Scan for the cell matching the given text and deliver its (X, Y) coordinate at center. 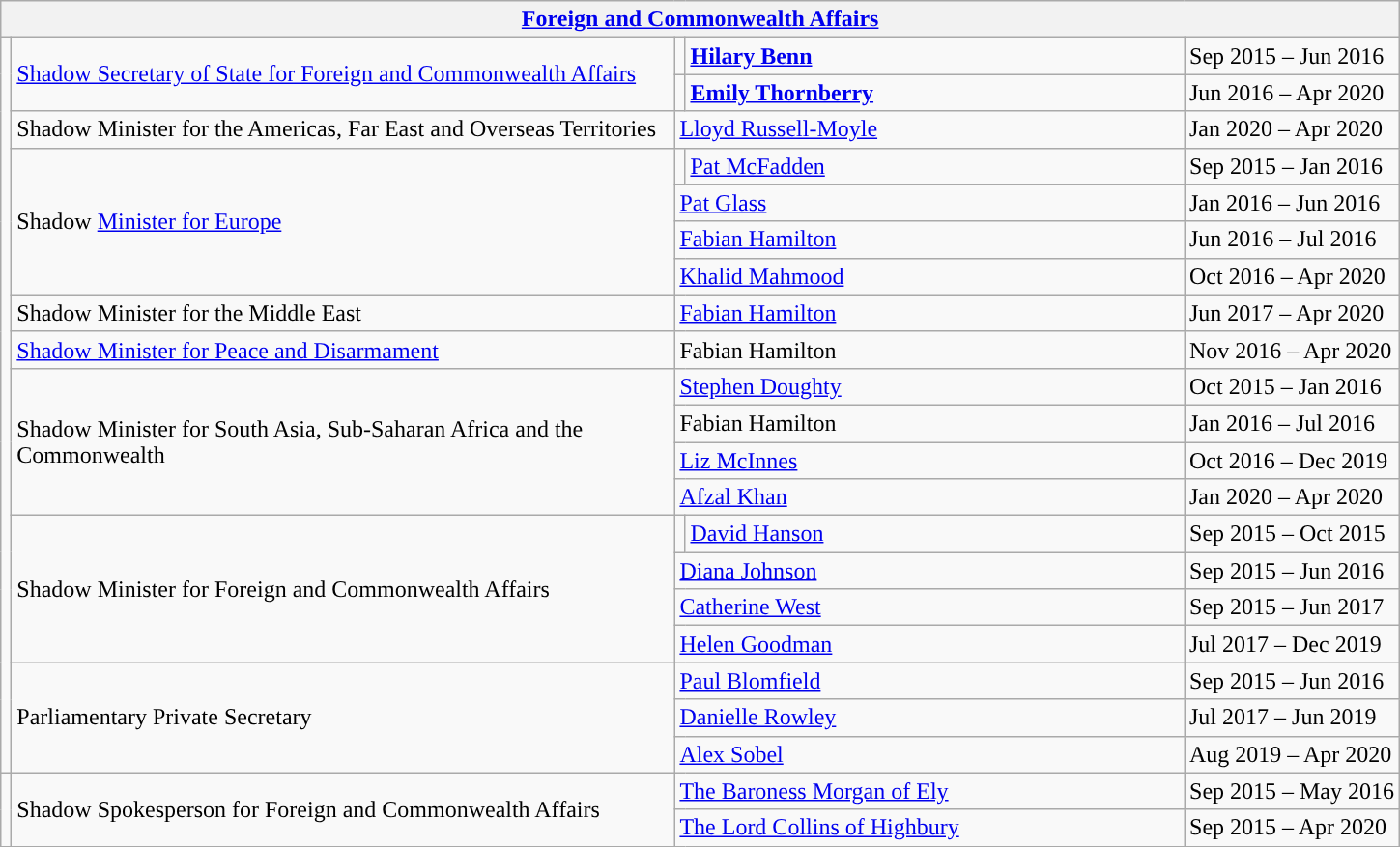
Oct 2016 – Apr 2020 (1293, 276)
Paul Blomfield (929, 681)
Helen Goodman (929, 644)
Pat Glass (929, 203)
Shadow Minister for South Asia, Sub-Saharan Africa and the Commonwealth (343, 441)
Catherine West (929, 607)
Danielle Rowley (929, 718)
Jan 2016 – Jul 2016 (1293, 423)
Shadow Spokesperson for Foreign and Commonwealth Affairs (343, 809)
Shadow Secretary of State for Foreign and Commonwealth Affairs (343, 74)
Jun 2016 – Jul 2016 (1293, 240)
David Hanson (935, 534)
Diana Johnson (929, 571)
Stephen Doughty (929, 386)
The Baroness Morgan of Ely (929, 791)
Liz McInnes (929, 461)
Sep 2015 – Jun 2017 (1293, 607)
Emily Thornberry (935, 93)
Jan 2016 – Jun 2016 (1293, 203)
Oct 2015 – Jan 2016 (1293, 386)
Nov 2016 – Apr 2020 (1293, 350)
Pat McFadden (935, 166)
Shadow Minister for Peace and Disarmament (343, 350)
Sep 2015 – Apr 2020 (1293, 828)
Lloyd Russell-Moyle (929, 129)
Aug 2019 – Apr 2020 (1293, 754)
Parliamentary Private Secretary (343, 718)
Hilary Benn (935, 56)
Sep 2015 – May 2016 (1293, 791)
Shadow Minister for the Americas, Far East and Overseas Territories (343, 129)
Shadow Minister for Europe (343, 221)
Jun 2016 – Apr 2020 (1293, 93)
Jul 2017 – Jun 2019 (1293, 718)
Sep 2015 – Oct 2015 (1293, 534)
Khalid Mahmood (929, 276)
The Lord Collins of Highbury (929, 828)
Alex Sobel (929, 754)
Oct 2016 – Dec 2019 (1293, 461)
Sep 2015 – Jan 2016 (1293, 166)
Jun 2017 – Apr 2020 (1293, 313)
Shadow Minister for Foreign and Commonwealth Affairs (343, 589)
Shadow Minister for the Middle East (343, 313)
Afzal Khan (929, 497)
Foreign and Commonwealth Affairs (700, 19)
Jul 2017 – Dec 2019 (1293, 644)
